Return the (X, Y) coordinate for the center point of the cell that contains the specified text.  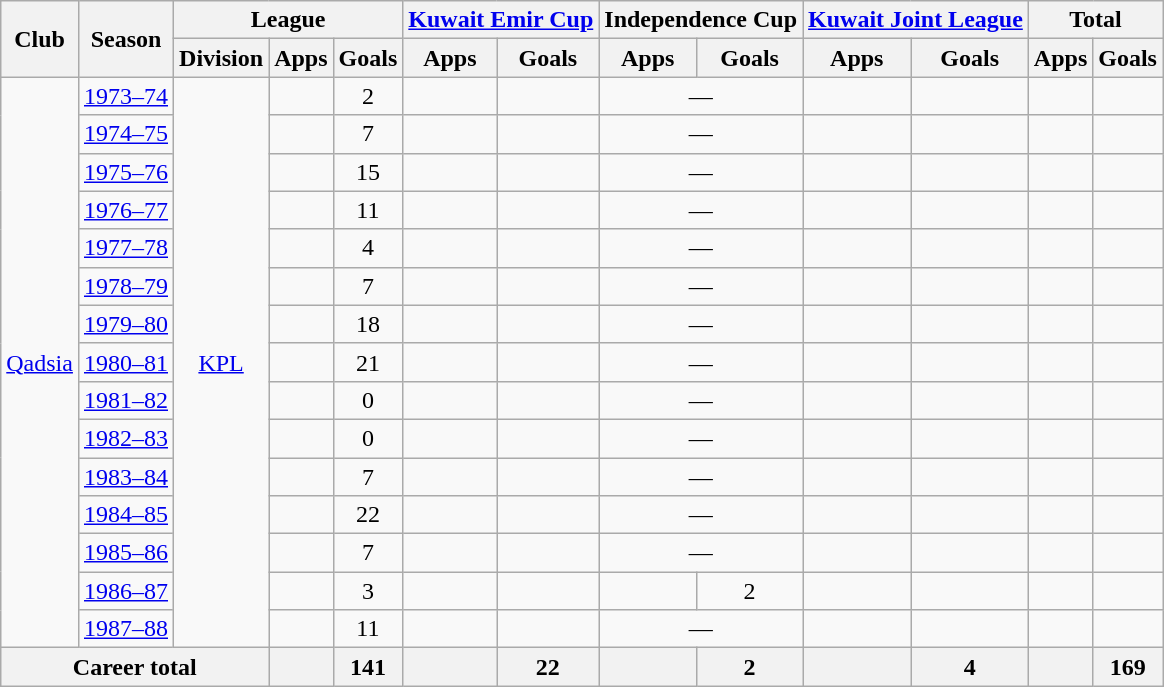
169 (1128, 667)
Division (222, 58)
Total (1095, 20)
1987–88 (126, 629)
1973–74 (126, 96)
1982–83 (126, 438)
Club (40, 39)
141 (368, 667)
1978–79 (126, 286)
Qadsia (40, 362)
1979–80 (126, 324)
League (288, 20)
1977–78 (126, 248)
1974–75 (126, 134)
Independence Cup (701, 20)
1985–86 (126, 553)
Career total (135, 667)
1986–87 (126, 591)
1976–77 (126, 210)
KPL (222, 362)
3 (368, 591)
1984–85 (126, 515)
1975–76 (126, 172)
Kuwait Joint League (916, 20)
Season (126, 39)
15 (368, 172)
21 (368, 362)
18 (368, 324)
1980–81 (126, 362)
1983–84 (126, 477)
Kuwait Emir Cup (501, 20)
1981–82 (126, 400)
